Locate the cell with the specified text and output its (X, Y) center coordinate. 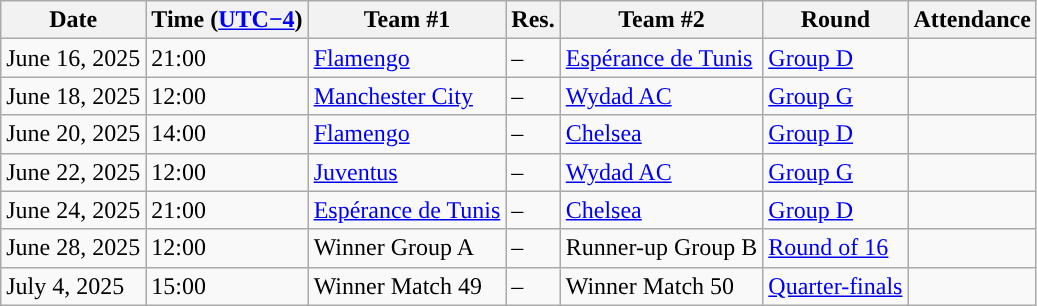
Attendance (972, 20)
15:00 (227, 286)
Quarter-finals (836, 286)
Round of 16 (836, 248)
Round (836, 20)
Res. (533, 20)
June 16, 2025 (74, 58)
Juventus (407, 172)
Winner Match 50 (662, 286)
Time (UTC−4) (227, 20)
June 20, 2025 (74, 134)
June 24, 2025 (74, 210)
14:00 (227, 134)
Runner-up Group B (662, 248)
June 22, 2025 (74, 172)
June 28, 2025 (74, 248)
Date (74, 20)
July 4, 2025 (74, 286)
Team #1 (407, 20)
Manchester City (407, 96)
Winner Group A (407, 248)
June 18, 2025 (74, 96)
Team #2 (662, 20)
Winner Match 49 (407, 286)
